Extract the [X, Y] coordinate from the center of the cell holding the provided text.  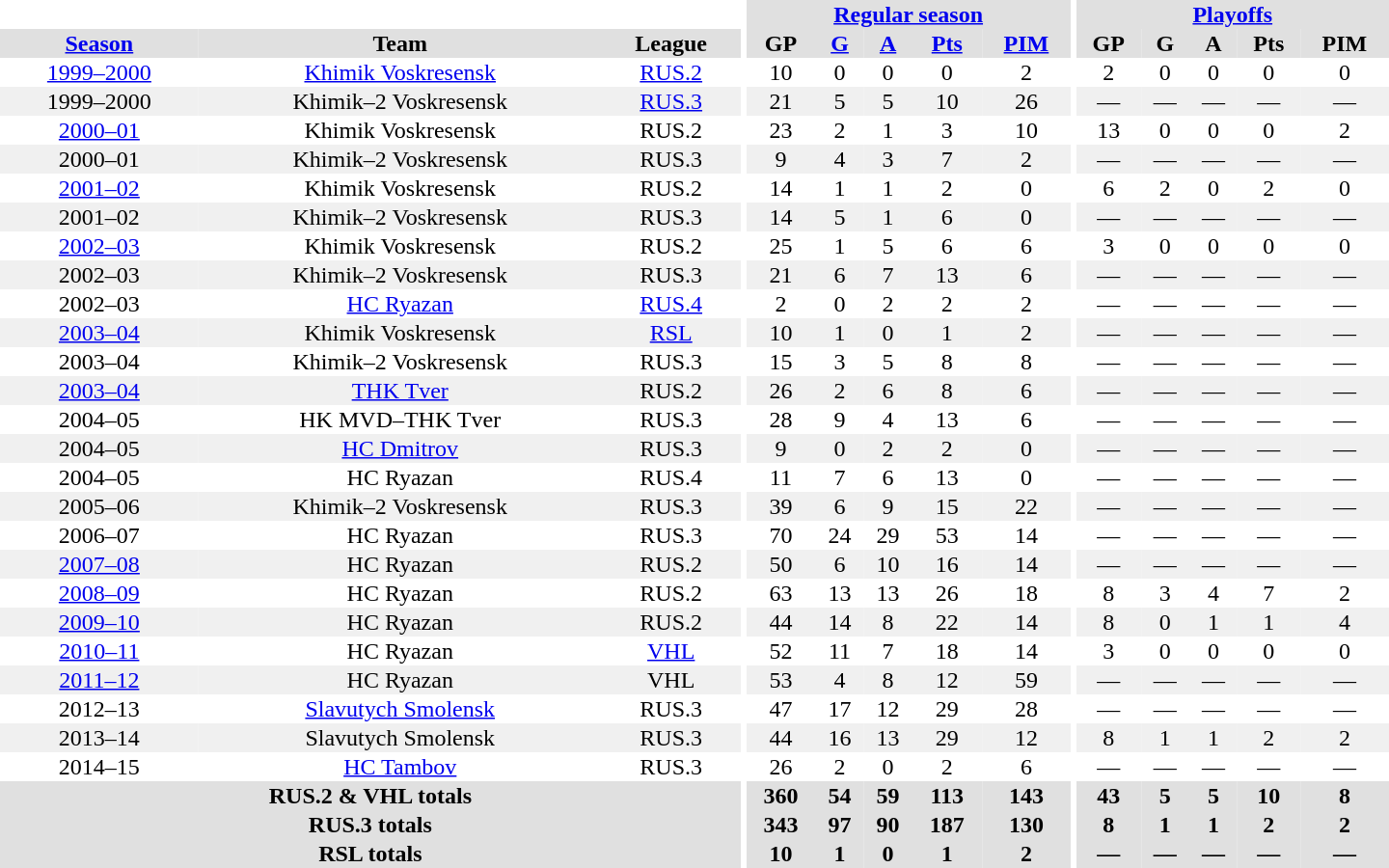
Regular season [909, 14]
23 [780, 130]
2006–07 [99, 535]
2007–08 [99, 564]
39 [780, 506]
130 [1026, 825]
2011–12 [99, 680]
Team [400, 43]
Season [99, 43]
HC Dmitrov [400, 448]
2012–13 [99, 709]
47 [780, 709]
113 [947, 796]
HC Tambov [400, 767]
43 [1109, 796]
2005–06 [99, 506]
187 [947, 825]
97 [840, 825]
24 [840, 535]
63 [780, 593]
17 [840, 709]
360 [780, 796]
54 [840, 796]
RUS.3 totals [370, 825]
2010–11 [99, 651]
RSL totals [370, 854]
RUS.2 & VHL totals [370, 796]
52 [780, 651]
143 [1026, 796]
50 [780, 564]
90 [888, 825]
Playoffs [1233, 14]
HK MVD–THK Tver [400, 420]
70 [780, 535]
2009–10 [99, 622]
25 [780, 246]
2014–15 [99, 767]
2008–09 [99, 593]
League [671, 43]
THK Tver [400, 391]
2013–14 [99, 738]
343 [780, 825]
RSL [671, 333]
